Provide the [X, Y] coordinate of the cell's center where the given text is located.  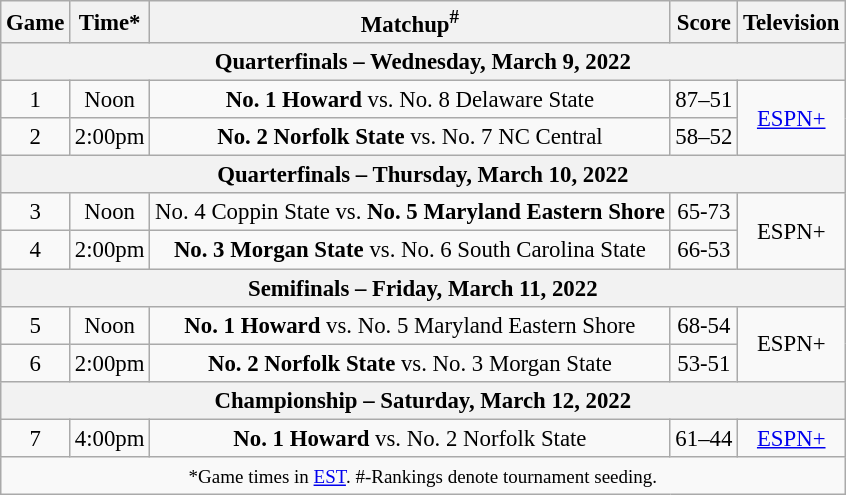
Semifinals – Friday, March 11, 2022 [423, 288]
No. 1 Howard vs. No. 8 Delaware State [410, 100]
Matchup# [410, 22]
No. 1 Howard vs. No. 5 Maryland Eastern Shore [410, 325]
4:00pm [110, 438]
Game [36, 22]
Score [704, 22]
Television [792, 22]
2 [36, 137]
No. 3 Morgan State vs. No. 6 South Carolina State [410, 250]
66-53 [704, 250]
53-51 [704, 363]
6 [36, 363]
3 [36, 213]
No. 1 Howard vs. No. 2 Norfolk State [410, 438]
5 [36, 325]
No. 2 Norfolk State vs. No. 3 Morgan State [410, 363]
87–51 [704, 100]
61–44 [704, 438]
No. 4 Coppin State vs. No. 5 Maryland Eastern Shore [410, 213]
1 [36, 100]
4 [36, 250]
68-54 [704, 325]
Championship – Saturday, March 12, 2022 [423, 400]
No. 2 Norfolk State vs. No. 7 NC Central [410, 137]
Quarterfinals – Thursday, March 10, 2022 [423, 175]
58–52 [704, 137]
65-73 [704, 213]
7 [36, 438]
Time* [110, 22]
*Game times in EST. #-Rankings denote tournament seeding. [423, 476]
Quarterfinals – Wednesday, March 9, 2022 [423, 62]
